Locate the cell with the specified text and output its (x, y) center coordinate. 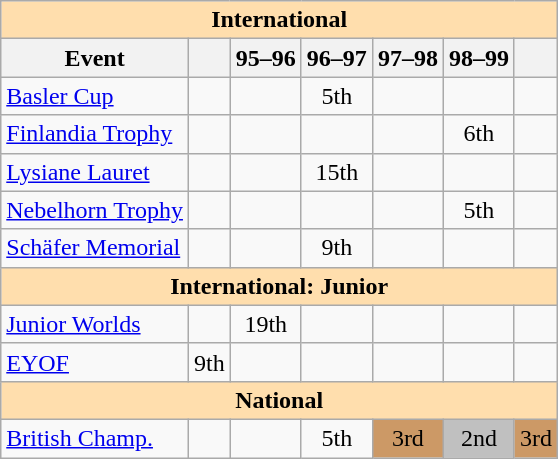
Nebelhorn Trophy (95, 210)
19th (266, 324)
Lysiane Lauret (95, 172)
95–96 (266, 58)
International (280, 20)
Event (95, 58)
6th (478, 134)
Basler Cup (95, 96)
97–98 (408, 58)
Junior Worlds (95, 324)
Schäfer Memorial (95, 248)
International: Junior (280, 286)
15th (336, 172)
National (280, 400)
2nd (478, 438)
98–99 (478, 58)
British Champ. (95, 438)
Finlandia Trophy (95, 134)
EYOF (95, 362)
96–97 (336, 58)
